For the text-containing cell, return its midpoint in (X, Y) coordinate format. 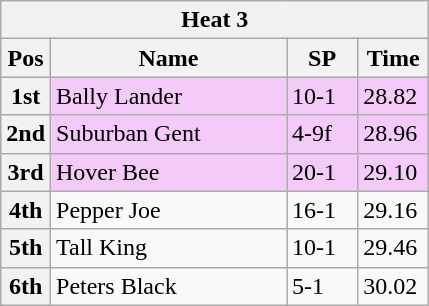
5th (26, 248)
6th (26, 286)
28.96 (394, 134)
20-1 (322, 172)
Pepper Joe (169, 210)
Heat 3 (215, 20)
Hover Bee (169, 172)
5-1 (322, 286)
16-1 (322, 210)
28.82 (394, 96)
Bally Lander (169, 96)
3rd (26, 172)
Tall King (169, 248)
SP (322, 58)
29.10 (394, 172)
30.02 (394, 286)
Peters Black (169, 286)
4th (26, 210)
4-9f (322, 134)
Suburban Gent (169, 134)
2nd (26, 134)
Name (169, 58)
Pos (26, 58)
29.46 (394, 248)
1st (26, 96)
Time (394, 58)
29.16 (394, 210)
